Extract the [x, y] coordinate from the center of the cell holding the provided text.  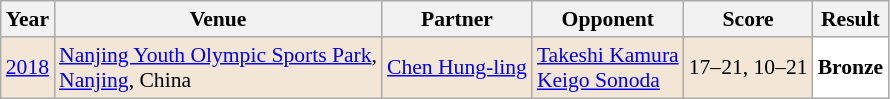
Result [851, 19]
Takeshi Kamura Keigo Sonoda [608, 68]
Year [28, 19]
Score [748, 19]
Venue [218, 19]
2018 [28, 68]
Partner [457, 19]
Nanjing Youth Olympic Sports Park,Nanjing, China [218, 68]
Bronze [851, 68]
17–21, 10–21 [748, 68]
Opponent [608, 19]
Chen Hung-ling [457, 68]
